Search for the cell housing the specified text and yield its [x, y] center coordinate. 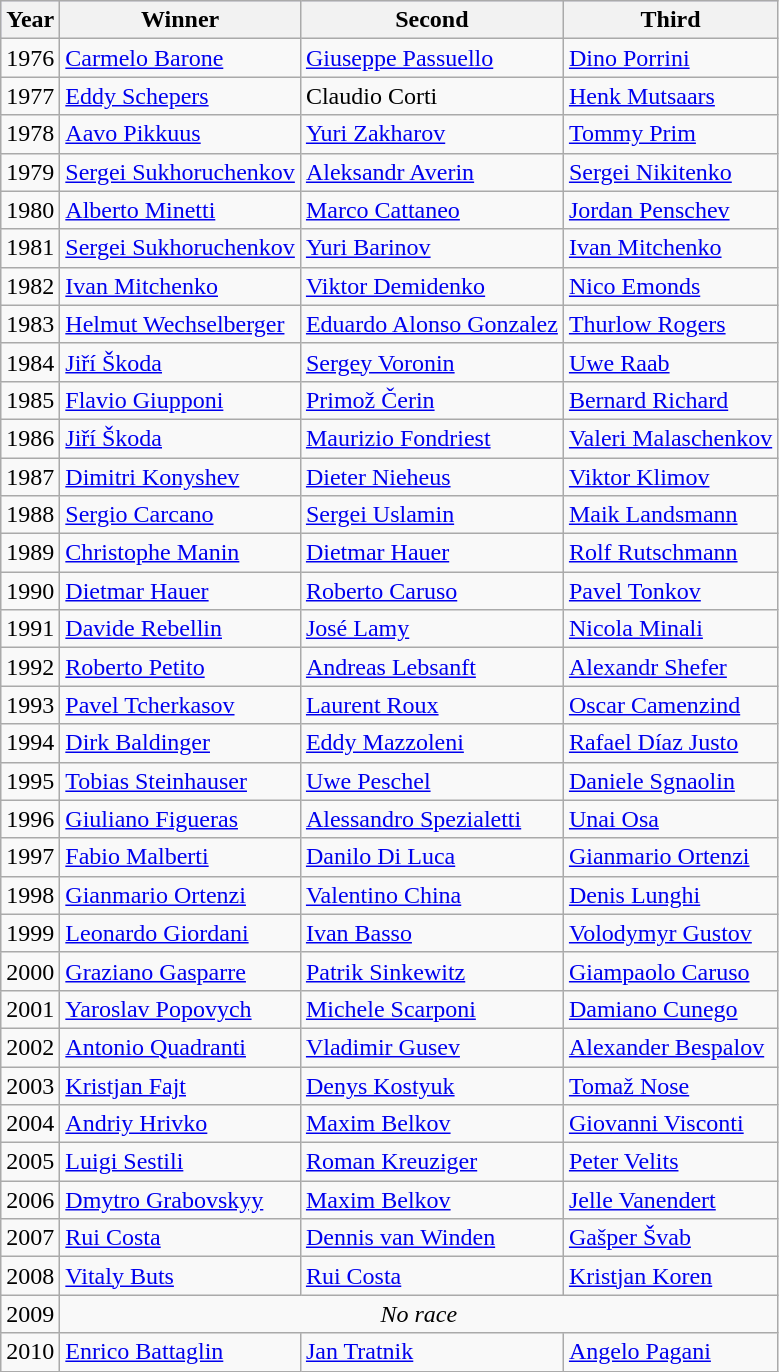
Eduardo Alonso Gonzalez [432, 324]
1995 [30, 781]
Antonio Quadranti [180, 1047]
Andriy Hrivko [180, 1124]
2006 [30, 1200]
Nico Emonds [670, 286]
Winner [180, 20]
Marco Cattaneo [432, 210]
Valentino China [432, 895]
1992 [30, 667]
Carmelo Barone [180, 58]
Flavio Giupponi [180, 400]
Aavo Pikkuus [180, 134]
Roman Kreuziger [432, 1162]
Alberto Minetti [180, 210]
Dennis van Winden [432, 1238]
Danilo Di Luca [432, 857]
1997 [30, 857]
Dmytro Grabovskyy [180, 1200]
Denys Kostyuk [432, 1085]
Luigi Sestili [180, 1162]
1988 [30, 515]
Maurizio Fondriest [432, 438]
1989 [30, 553]
Andreas Lebsanft [432, 667]
Leonardo Giordani [180, 933]
Jan Tratnik [432, 1352]
Angelo Pagani [670, 1352]
2002 [30, 1047]
Giuseppe Passuello [432, 58]
Viktor Klimov [670, 477]
Tommy Prim [670, 134]
1983 [30, 324]
Volodymyr Gustov [670, 933]
Unai Osa [670, 819]
Pavel Tonkov [670, 591]
Thurlow Rogers [670, 324]
Jordan Penschev [670, 210]
Giuliano Figueras [180, 819]
Alexandr Shefer [670, 667]
Peter Velits [670, 1162]
Michele Scarponi [432, 1009]
Gašper Švab [670, 1238]
Sergei Nikitenko [670, 172]
Dimitri Konyshev [180, 477]
1994 [30, 743]
Sergey Voronin [432, 362]
Yuri Barinov [432, 248]
Oscar Camenzind [670, 705]
Giovanni Visconti [670, 1124]
Dirk Baldinger [180, 743]
1999 [30, 933]
Claudio Corti [432, 96]
Kristjan Fajt [180, 1085]
2008 [30, 1276]
2010 [30, 1352]
Second [432, 20]
Sergio Carcano [180, 515]
2003 [30, 1085]
2007 [30, 1238]
Primož Čerin [432, 400]
Henk Mutsaars [670, 96]
1985 [30, 400]
Alexander Bespalov [670, 1047]
Roberto Petito [180, 667]
Ivan Basso [432, 933]
Aleksandr Averin [432, 172]
Sergei Uslamin [432, 515]
Vitaly Buts [180, 1276]
1980 [30, 210]
Davide Rebellin [180, 629]
1979 [30, 172]
Christophe Manin [180, 553]
Tomaž Nose [670, 1085]
1981 [30, 248]
1990 [30, 591]
2000 [30, 971]
Pavel Tcherkasov [180, 705]
1991 [30, 629]
Kristjan Koren [670, 1276]
Uwe Raab [670, 362]
2001 [30, 1009]
1977 [30, 96]
Enrico Battaglin [180, 1352]
Daniele Sgnaolin [670, 781]
1987 [30, 477]
Dino Porrini [670, 58]
Rafael Díaz Justo [670, 743]
Viktor Demidenko [432, 286]
2004 [30, 1124]
Nicola Minali [670, 629]
1978 [30, 134]
Dieter Nieheus [432, 477]
Giampaolo Caruso [670, 971]
Damiano Cunego [670, 1009]
José Lamy [432, 629]
1993 [30, 705]
Yaroslav Popovych [180, 1009]
Rolf Rutschmann [670, 553]
Graziano Gasparre [180, 971]
1982 [30, 286]
1998 [30, 895]
No race [419, 1314]
Eddy Mazzoleni [432, 743]
Alessandro Spezialetti [432, 819]
Laurent Roux [432, 705]
Denis Lunghi [670, 895]
Eddy Schepers [180, 96]
Roberto Caruso [432, 591]
Valeri Malaschenkov [670, 438]
1986 [30, 438]
Tobias Steinhauser [180, 781]
Uwe Peschel [432, 781]
Year [30, 20]
Patrik Sinkewitz [432, 971]
Bernard Richard [670, 400]
2005 [30, 1162]
Helmut Wechselberger [180, 324]
Vladimir Gusev [432, 1047]
Jelle Vanendert [670, 1200]
Maik Landsmann [670, 515]
1984 [30, 362]
Yuri Zakharov [432, 134]
2009 [30, 1314]
1976 [30, 58]
Third [670, 20]
Fabio Malberti [180, 857]
1996 [30, 819]
